Search for the cell housing the specified text and yield its [X, Y] center coordinate. 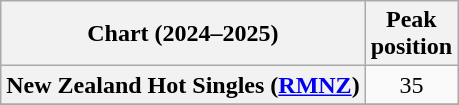
Chart (2024–2025) [183, 34]
35 [411, 85]
Peakposition [411, 34]
New Zealand Hot Singles (RMNZ) [183, 85]
